Search for the cell housing the specified text and yield its (X, Y) center coordinate. 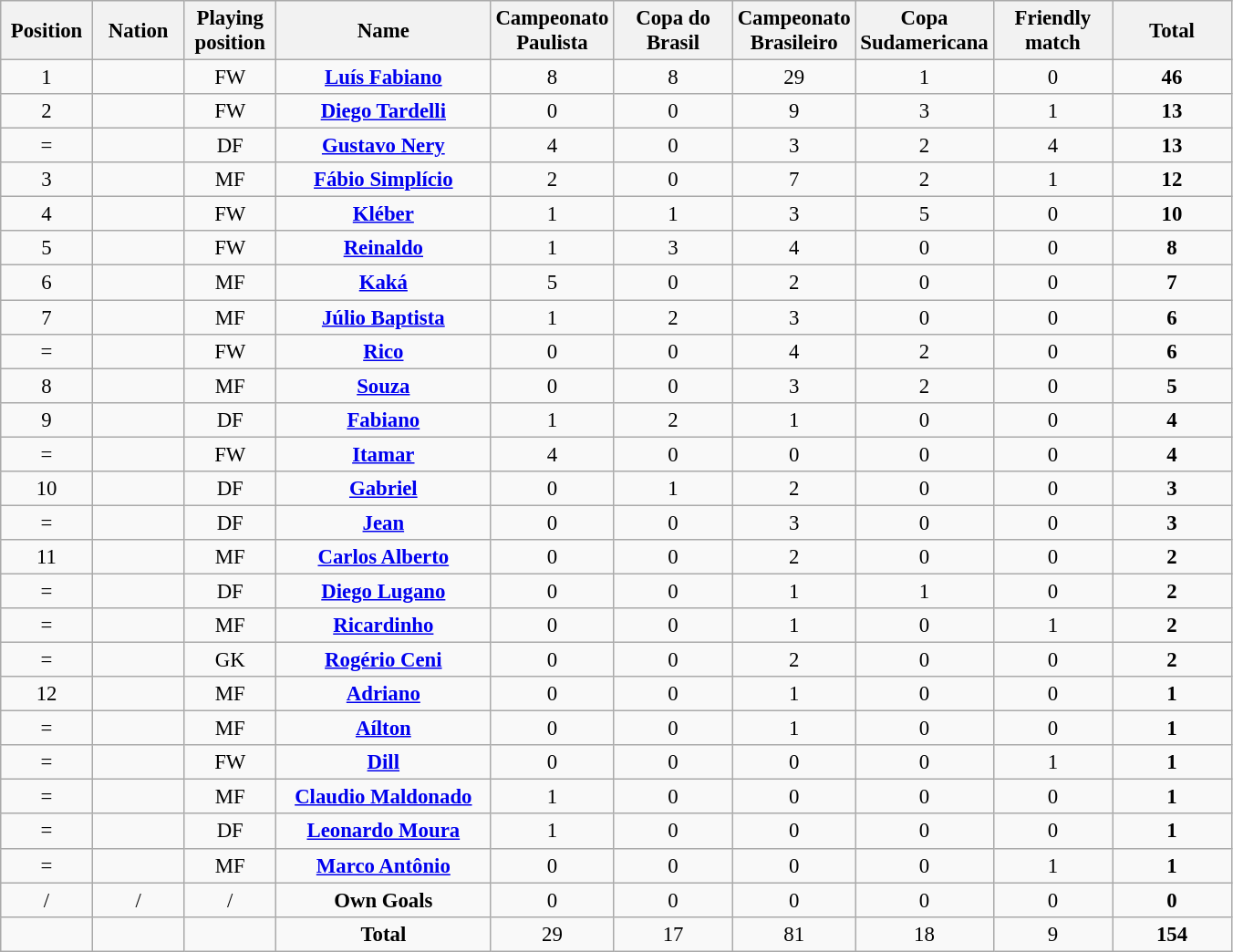
Nation (139, 31)
Souza (384, 386)
Marco Antônio (384, 865)
Diego Tardelli (384, 111)
Campeonato Brasileiro (793, 31)
Campeonato Paulista (553, 31)
Aílton (384, 729)
11 (47, 557)
Gabriel (384, 489)
Fábio Simplício (384, 180)
Own Goals (384, 900)
Carlos Alberto (384, 557)
GK (230, 660)
Itamar (384, 454)
Name (384, 31)
Claudio Maldonado (384, 797)
Fabiano (384, 419)
Kléber (384, 214)
Copa do Brasil (673, 31)
Rico (384, 351)
18 (925, 934)
Júlio Baptista (384, 317)
Leonardo Moura (384, 832)
Gustavo Nery (384, 146)
17 (673, 934)
Ricardinho (384, 626)
Jean (384, 523)
Dill (384, 762)
Position (47, 31)
154 (1173, 934)
Friendly match (1052, 31)
Reinaldo (384, 249)
Rogério Ceni (384, 660)
Luís Fabiano (384, 78)
46 (1173, 78)
81 (793, 934)
Playing position (230, 31)
Adriano (384, 694)
Diego Lugano (384, 591)
Copa Sudamericana (925, 31)
Kaká (384, 283)
